Provide the [x, y] coordinate of the cell's center where the given text is located.  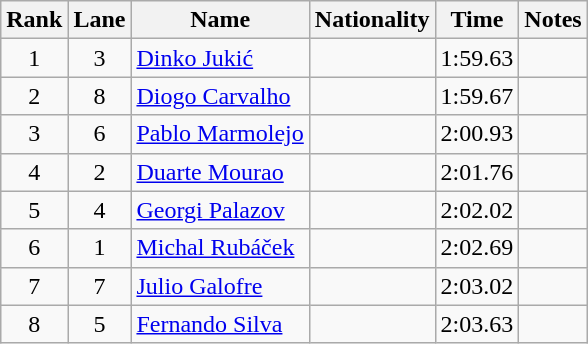
1:59.67 [477, 96]
Fernando Silva [220, 324]
2:02.69 [477, 248]
Dinko Jukić [220, 58]
2:00.93 [477, 134]
Pablo Marmolejo [220, 134]
Name [220, 20]
Time [477, 20]
Notes [553, 20]
2:02.02 [477, 210]
2:03.63 [477, 324]
Michal Rubáček [220, 248]
Lane [100, 20]
Julio Galofre [220, 286]
Diogo Carvalho [220, 96]
2:03.02 [477, 286]
Nationality [372, 20]
1:59.63 [477, 58]
Rank [34, 20]
2:01.76 [477, 172]
Georgi Palazov [220, 210]
Duarte Mourao [220, 172]
